Locate the cell with the specified text and output its (X, Y) center coordinate. 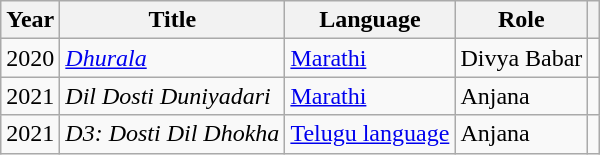
Dhurala (172, 58)
Telugu language (370, 134)
Dil Dosti Duniyadari (172, 96)
Divya Babar (522, 58)
D3: Dosti Dil Dhokha (172, 134)
Title (172, 20)
Language (370, 20)
Role (522, 20)
2020 (30, 58)
Year (30, 20)
